Identify which cell holds the provided text, then report its [X, Y] central coordinate. 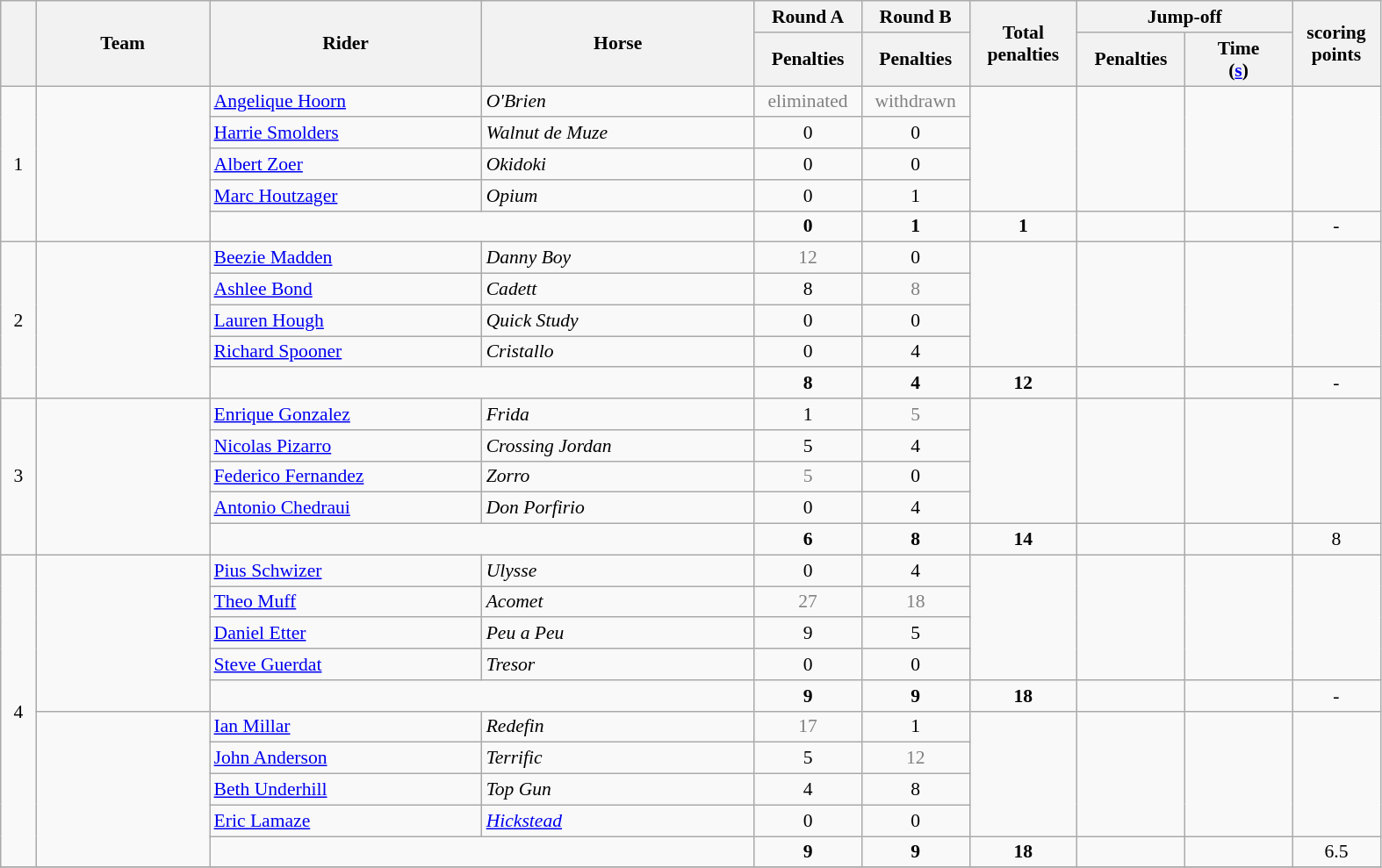
Lauren Hough [345, 320]
Walnut de Muze [618, 133]
withdrawn [915, 102]
Frida [618, 414]
Pius Schwizer [345, 570]
Okidoki [618, 164]
2 [18, 320]
Peu a Peu [618, 634]
scoringpoints [1336, 44]
Horse [618, 44]
Opium [618, 196]
Harrie Smolders [345, 133]
Steve Guerdat [345, 664]
Ulysse [618, 570]
Top Gun [618, 790]
Zorro [618, 477]
Danny Boy [618, 258]
John Anderson [345, 758]
Team [123, 44]
Tresor [618, 664]
O'Brien [618, 102]
Enrique Gonzalez [345, 414]
Quick Study [618, 320]
Antonio Chedraui [345, 508]
Eric Lamaze [345, 821]
6 [808, 540]
eliminated [808, 102]
Crossing Jordan [618, 446]
Beezie Madden [345, 258]
Ian Millar [345, 727]
Nicolas Pizarro [345, 446]
Federico Fernandez [345, 477]
Redefin [618, 727]
27 [808, 602]
6.5 [1336, 852]
Rider [345, 44]
Round B [915, 17]
Terrific [618, 758]
Richard Spooner [345, 352]
Round A [808, 17]
Daniel Etter [345, 634]
Cadett [618, 290]
Theo Muff [345, 602]
Marc Houtzager [345, 196]
Angelique Hoorn [345, 102]
Total penalties [1024, 44]
3 [18, 477]
Beth Underhill [345, 790]
14 [1024, 540]
Hickstead [618, 821]
Albert Zoer [345, 164]
Don Porfirio [618, 508]
Jump-off [1185, 17]
17 [808, 727]
Acomet [618, 602]
Cristallo [618, 352]
Time(s) [1238, 60]
Ashlee Bond [345, 290]
